From the cell containing the given text, extract its center point as [x, y] coordinate. 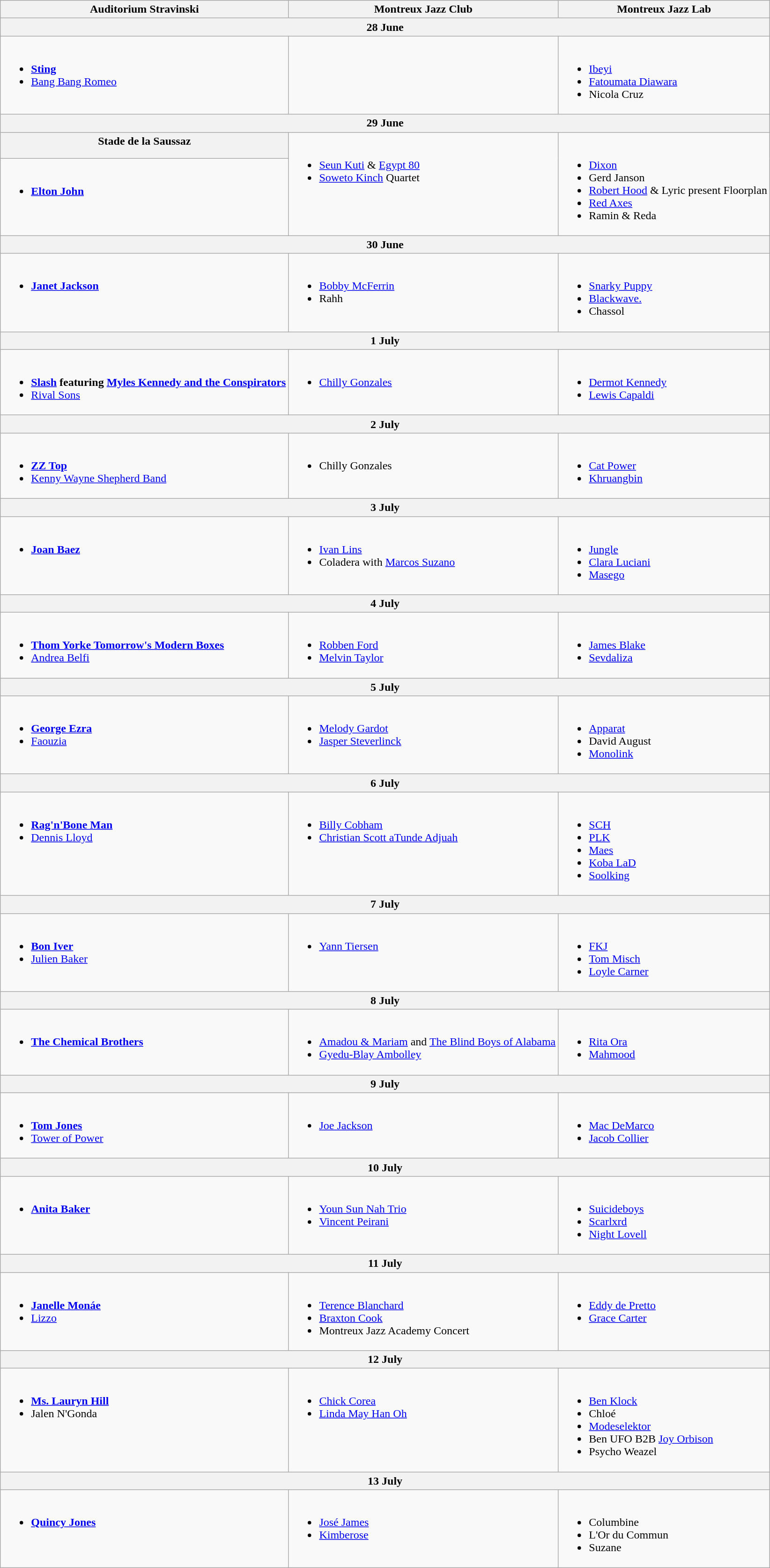
Seun Kuti & Egypt 80Soweto Kinch Quartet [423, 184]
StingBang Bang Romeo [144, 75]
28 June [385, 27]
Joan Baez [144, 555]
Melody GardotJasper Steverlinck [423, 735]
Auditorium Stravinski [144, 9]
Rag'n'Bone ManDennis Lloyd [144, 844]
Montreux Jazz Lab [664, 9]
Joe Jackson [423, 1125]
Janelle MonáeLizzo [144, 1311]
9 July [385, 1084]
Janet Jackson [144, 292]
IbeyiFatoumata DiawaraNicola Cruz [664, 75]
Tom JonesTower of Power [144, 1125]
Thom Yorke Tomorrow's Modern BoxesAndrea Belfi [144, 645]
7 July [385, 904]
FKJTom MischLoyle Carner [664, 953]
DixonGerd JansonRobert Hood & Lyric present FloorplanRed AxesRamin & Reda [664, 184]
Amadou & Mariam and The Blind Boys of AlabamaGyedu-Blay Ambolley [423, 1042]
José JamesKimberose [423, 1529]
Slash featuring Myles Kennedy and the ConspiratorsRival Sons [144, 382]
Billy CobhamChristian Scott aTunde Adjuah [423, 844]
Cat PowerKhruangbin [664, 466]
29 June [385, 123]
5 July [385, 687]
ColumbineL'Or du CommunSuzane [664, 1529]
SCHPLKMaesKoba LaDSoolking [664, 844]
1 July [385, 340]
Dermot KennedyLewis Capaldi [664, 382]
Rita OraMahmood [664, 1042]
Bobby McFerrinRahh [423, 292]
Snarky PuppyBlackwave.Chassol [664, 292]
Elton John [144, 197]
12 July [385, 1360]
10 July [385, 1167]
ApparatDavid AugustMonolink [664, 735]
SuicideboysScarlxrdNight Lovell [664, 1215]
3 July [385, 507]
13 July [385, 1481]
James BlakeSevdaliza [664, 645]
4 July [385, 604]
11 July [385, 1263]
Ben KlockChloéModeselektorBen UFO B2B Joy OrbisonPsycho Weazel [664, 1420]
Yann Tiersen [423, 953]
2 July [385, 424]
6 July [385, 783]
Robben FordMelvin Taylor [423, 645]
8 July [385, 1000]
Quincy Jones [144, 1529]
The Chemical Brothers [144, 1042]
Bon IverJulien Baker [144, 953]
Terence BlanchardBraxton CookMontreux Jazz Academy Concert [423, 1311]
30 June [385, 244]
Chick CoreaLinda May Han Oh [423, 1420]
Mac DeMarcoJacob Collier [664, 1125]
Eddy de PrettoGrace Carter [664, 1311]
ZZ TopKenny Wayne Shepherd Band [144, 466]
Anita Baker [144, 1215]
JungleClara LucianiMasego [664, 555]
Montreux Jazz Club [423, 9]
Ivan LinsColadera with Marcos Suzano [423, 555]
Youn Sun Nah TrioVincent Peirani [423, 1215]
Ms. Lauryn HillJalen N'Gonda [144, 1420]
Stade de la Saussaz [144, 145]
George EzraFaouzia [144, 735]
